For the text-containing cell, return its midpoint in [x, y] coordinate format. 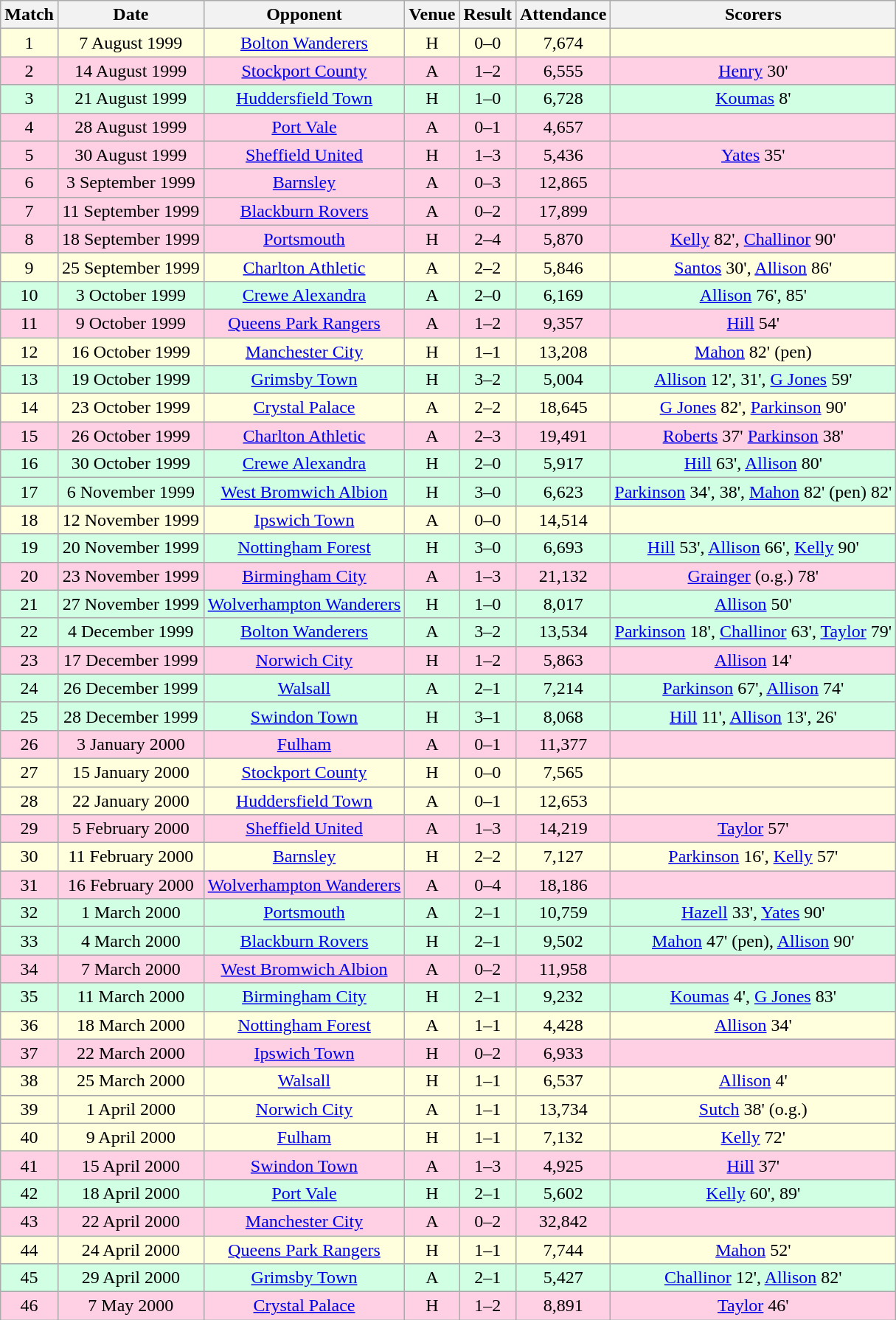
9,232 [563, 997]
28 [29, 800]
21 [29, 604]
2–3 [487, 436]
20 [29, 576]
6,555 [563, 71]
4 December 1999 [131, 632]
26 December 1999 [131, 688]
6,537 [563, 1081]
13,208 [563, 352]
8,068 [563, 716]
3 January 2000 [131, 744]
6,933 [563, 1053]
9 October 1999 [131, 323]
25 September 1999 [131, 267]
27 [29, 772]
Date [131, 15]
35 [29, 997]
Result [487, 15]
16 [29, 464]
17 December 1999 [131, 660]
Koumas 8' [754, 99]
14,514 [563, 520]
6 November 1999 [131, 492]
6 [29, 183]
40 [29, 1137]
8,891 [563, 1306]
29 April 2000 [131, 1278]
22 April 2000 [131, 1221]
18 September 1999 [131, 239]
11,377 [563, 744]
26 [29, 744]
5,917 [563, 464]
24 [29, 688]
7 [29, 211]
42 [29, 1193]
33 [29, 941]
5,427 [563, 1278]
7 May 2000 [131, 1306]
Yates 35' [754, 155]
12,865 [563, 183]
7,214 [563, 688]
12 [29, 352]
20 November 1999 [131, 548]
18,645 [563, 408]
18 [29, 520]
16 February 2000 [131, 885]
1 [29, 43]
22 March 2000 [131, 1053]
Taylor 46' [754, 1306]
19 [29, 548]
9,357 [563, 323]
13 [29, 380]
Allison 4' [754, 1081]
22 January 2000 [131, 800]
0–3 [487, 183]
41 [29, 1165]
Hill 11', Allison 13', 26' [754, 716]
14,219 [563, 829]
17 [29, 492]
6,693 [563, 548]
5,602 [563, 1193]
Koumas 4', G Jones 83' [754, 997]
Mahon 52' [754, 1250]
8,017 [563, 604]
14 August 1999 [131, 71]
Allison 34' [754, 1025]
15 January 2000 [131, 772]
1 April 2000 [131, 1109]
10,759 [563, 913]
Kelly 82', Challinor 90' [754, 239]
11 February 2000 [131, 857]
1 March 2000 [131, 913]
Allison 14' [754, 660]
Allison 12', 31', G Jones 59' [754, 380]
23 [29, 660]
Henry 30' [754, 71]
10 [29, 295]
26 October 1999 [131, 436]
18 April 2000 [131, 1193]
39 [29, 1109]
28 August 1999 [131, 127]
19,491 [563, 436]
Taylor 57' [754, 829]
Hill 37' [754, 1165]
28 December 1999 [131, 716]
Mahon 82' (pen) [754, 352]
11 [29, 323]
12,653 [563, 800]
Hill 53', Allison 66', Kelly 90' [754, 548]
18,186 [563, 885]
9,502 [563, 941]
37 [29, 1053]
17,899 [563, 211]
34 [29, 969]
Parkinson 67', Allison 74' [754, 688]
19 October 1999 [131, 380]
44 [29, 1250]
13,734 [563, 1109]
Kelly 72' [754, 1137]
13,534 [563, 632]
Hill 54' [754, 323]
30 August 1999 [131, 155]
0–4 [487, 885]
18 March 2000 [131, 1025]
32,842 [563, 1221]
7 August 1999 [131, 43]
Match [29, 15]
Kelly 60', 89' [754, 1193]
7,674 [563, 43]
5,870 [563, 239]
Parkinson 18', Challinor 63', Taylor 79' [754, 632]
4,925 [563, 1165]
3 October 1999 [131, 295]
5,004 [563, 380]
5 February 2000 [131, 829]
21,132 [563, 576]
38 [29, 1081]
Attendance [563, 15]
5,436 [563, 155]
30 October 1999 [131, 464]
5 [29, 155]
3–1 [487, 716]
9 [29, 267]
23 November 1999 [131, 576]
Mahon 47' (pen), Allison 90' [754, 941]
3 [29, 99]
6,169 [563, 295]
2 [29, 71]
11 March 2000 [131, 997]
Hill 63', Allison 80' [754, 464]
36 [29, 1025]
45 [29, 1278]
27 November 1999 [131, 604]
Roberts 37' Parkinson 38' [754, 436]
31 [29, 885]
25 March 2000 [131, 1081]
G Jones 82', Parkinson 90' [754, 408]
9 April 2000 [131, 1137]
Venue [432, 15]
11 September 1999 [131, 211]
14 [29, 408]
46 [29, 1306]
32 [29, 913]
43 [29, 1221]
3 September 1999 [131, 183]
22 [29, 632]
16 October 1999 [131, 352]
Allison 50' [754, 604]
Parkinson 16', Kelly 57' [754, 857]
12 November 1999 [131, 520]
29 [29, 829]
5,863 [563, 660]
11,958 [563, 969]
Challinor 12', Allison 82' [754, 1278]
Scorers [754, 15]
21 August 1999 [131, 99]
4 March 2000 [131, 941]
Hazell 33', Yates 90' [754, 913]
7,744 [563, 1250]
7 March 2000 [131, 969]
5,846 [563, 267]
15 [29, 436]
7,127 [563, 857]
7,565 [563, 772]
Sutch 38' (o.g.) [754, 1109]
6,623 [563, 492]
Parkinson 34', 38', Mahon 82' (pen) 82' [754, 492]
25 [29, 716]
4,428 [563, 1025]
2–4 [487, 239]
8 [29, 239]
30 [29, 857]
7,132 [563, 1137]
6,728 [563, 99]
4 [29, 127]
24 April 2000 [131, 1250]
Allison 76', 85' [754, 295]
Santos 30', Allison 86' [754, 267]
Grainger (o.g.) 78' [754, 576]
Opponent [304, 15]
15 April 2000 [131, 1165]
23 October 1999 [131, 408]
4,657 [563, 127]
